Search for the cell housing the specified text and yield its [X, Y] center coordinate. 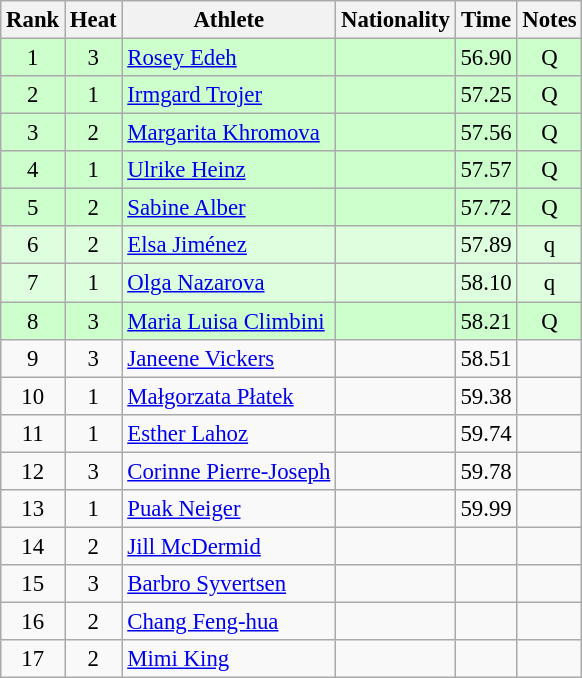
4 [33, 170]
57.56 [486, 133]
59.38 [486, 396]
Esther Lahoz [229, 433]
Athlete [229, 20]
8 [33, 321]
6 [33, 245]
11 [33, 433]
5 [33, 208]
Sabine Alber [229, 208]
58.51 [486, 358]
Notes [550, 20]
57.89 [486, 245]
Heat [94, 20]
Rosey Edeh [229, 58]
57.72 [486, 208]
Puak Neiger [229, 509]
59.78 [486, 471]
58.10 [486, 283]
Janeene Vickers [229, 358]
14 [33, 546]
Maria Luisa Climbini [229, 321]
Chang Feng-hua [229, 621]
Time [486, 20]
Jill McDermid [229, 546]
Ulrike Heinz [229, 170]
Olga Nazarova [229, 283]
Rank [33, 20]
12 [33, 471]
Nationality [396, 20]
Irmgard Trojer [229, 95]
58.21 [486, 321]
Margarita Khromova [229, 133]
16 [33, 621]
17 [33, 659]
57.25 [486, 95]
10 [33, 396]
59.74 [486, 433]
59.99 [486, 509]
15 [33, 584]
13 [33, 509]
Elsa Jiménez [229, 245]
7 [33, 283]
Barbro Syvertsen [229, 584]
Mimi King [229, 659]
Małgorzata Płatek [229, 396]
Corinne Pierre-Joseph [229, 471]
9 [33, 358]
57.57 [486, 170]
56.90 [486, 58]
